Identify which cell holds the provided text, then report its (X, Y) central coordinate. 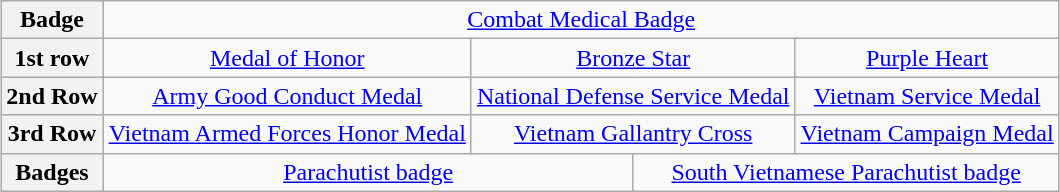
Bronze Star (633, 58)
Vietnam Service Medal (927, 96)
Badges (52, 172)
Combat Medical Badge (581, 20)
South Vietnamese Parachutist badge (846, 172)
3rd Row (52, 134)
Purple Heart (927, 58)
Parachutist badge (368, 172)
1st row (52, 58)
Medal of Honor (287, 58)
Vietnam Campaign Medal (927, 134)
2nd Row (52, 96)
Vietnam Gallantry Cross (633, 134)
Vietnam Armed Forces Honor Medal (287, 134)
National Defense Service Medal (633, 96)
Badge (52, 20)
Army Good Conduct Medal (287, 96)
